Search for the cell housing the specified text and yield its (X, Y) center coordinate. 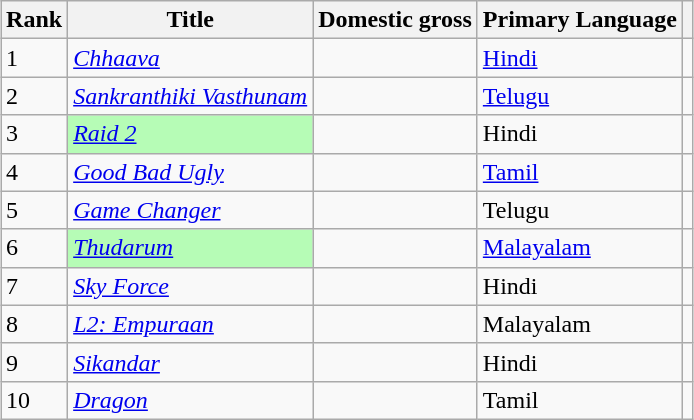
L2: Empuraan (190, 324)
Chhaava (190, 58)
Sky Force (190, 286)
Sankranthiki Vasthunam (190, 96)
5 (34, 210)
Rank (34, 20)
Raid 2 (190, 134)
Thudarum (190, 248)
8 (34, 324)
Title (190, 20)
7 (34, 286)
4 (34, 172)
Game Changer (190, 210)
Dragon (190, 400)
2 (34, 96)
Sikandar (190, 362)
10 (34, 400)
9 (34, 362)
1 (34, 58)
Domestic gross (396, 20)
3 (34, 134)
6 (34, 248)
Primary Language (580, 20)
Good Bad Ugly (190, 172)
